Detect which cell encompasses the target text, then output its (x, y) center coordinate. 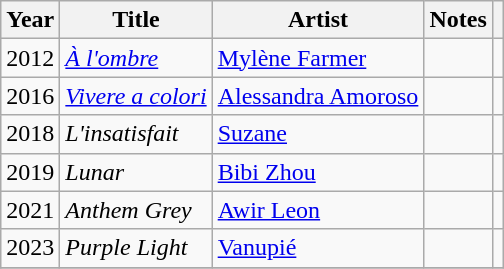
Vanupié (318, 248)
Purple Light (136, 248)
2018 (30, 134)
2023 (30, 248)
2021 (30, 210)
Lunar (136, 172)
Title (136, 20)
Anthem Grey (136, 210)
2016 (30, 96)
À l'ombre (136, 58)
Alessandra Amoroso (318, 96)
Vivere a colori (136, 96)
Bibi Zhou (318, 172)
Awir Leon (318, 210)
Year (30, 20)
Suzane (318, 134)
L'insatisfait (136, 134)
Notes (458, 20)
Mylène Farmer (318, 58)
Artist (318, 20)
2012 (30, 58)
2019 (30, 172)
